Search for the cell housing the specified text and yield its [x, y] center coordinate. 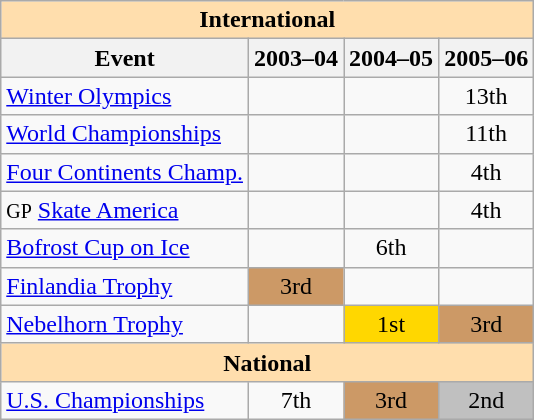
U.S. Championships [125, 400]
6th [392, 248]
GP Skate America [125, 210]
International [268, 20]
World Championships [125, 134]
Winter Olympics [125, 96]
Finlandia Trophy [125, 286]
2005–06 [486, 58]
7th [296, 400]
1st [392, 324]
13th [486, 96]
2003–04 [296, 58]
2004–05 [392, 58]
Event [125, 58]
11th [486, 134]
Bofrost Cup on Ice [125, 248]
2nd [486, 400]
National [268, 362]
Four Continents Champ. [125, 172]
Nebelhorn Trophy [125, 324]
